Find where the given text appears and provide that cell's center as [x, y] coordinate. 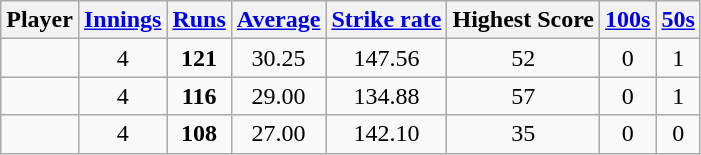
134.88 [386, 96]
142.10 [386, 134]
30.25 [278, 58]
50s [678, 20]
Innings [122, 20]
Runs [199, 20]
Strike rate [386, 20]
121 [199, 58]
52 [524, 58]
Player [40, 20]
35 [524, 134]
27.00 [278, 134]
Average [278, 20]
108 [199, 134]
116 [199, 96]
29.00 [278, 96]
147.56 [386, 58]
100s [628, 20]
Highest Score [524, 20]
57 [524, 96]
